Detect which cell encompasses the target text, then output its [X, Y] center coordinate. 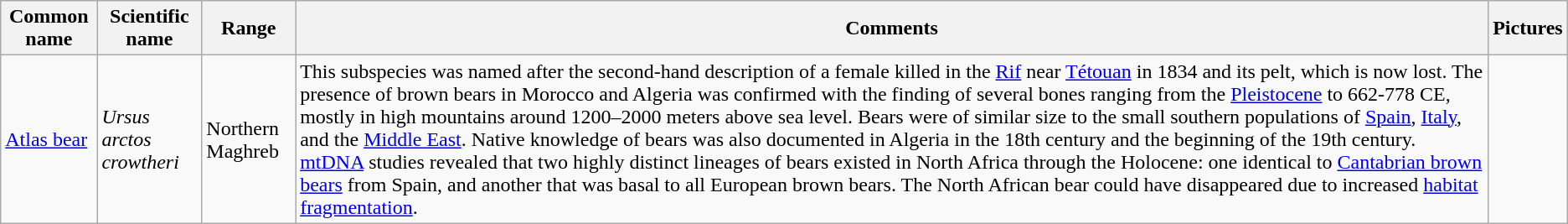
Northern Maghreb [249, 139]
Pictures [1528, 29]
Atlas bear [49, 139]
Common name [49, 29]
Range [249, 29]
Scientific name [149, 29]
Comments [892, 29]
Ursus arctos crowtheri [149, 139]
